Search for the cell housing the specified text and yield its [X, Y] center coordinate. 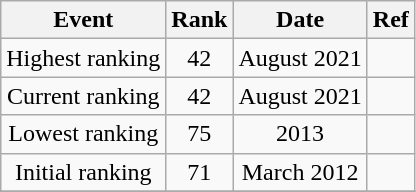
Rank [200, 20]
2013 [300, 134]
Initial ranking [84, 172]
March 2012 [300, 172]
Highest ranking [84, 58]
Current ranking [84, 96]
75 [200, 134]
Date [300, 20]
Event [84, 20]
71 [200, 172]
Lowest ranking [84, 134]
Ref [390, 20]
